Locate the cell with the specified text and output its (X, Y) center coordinate. 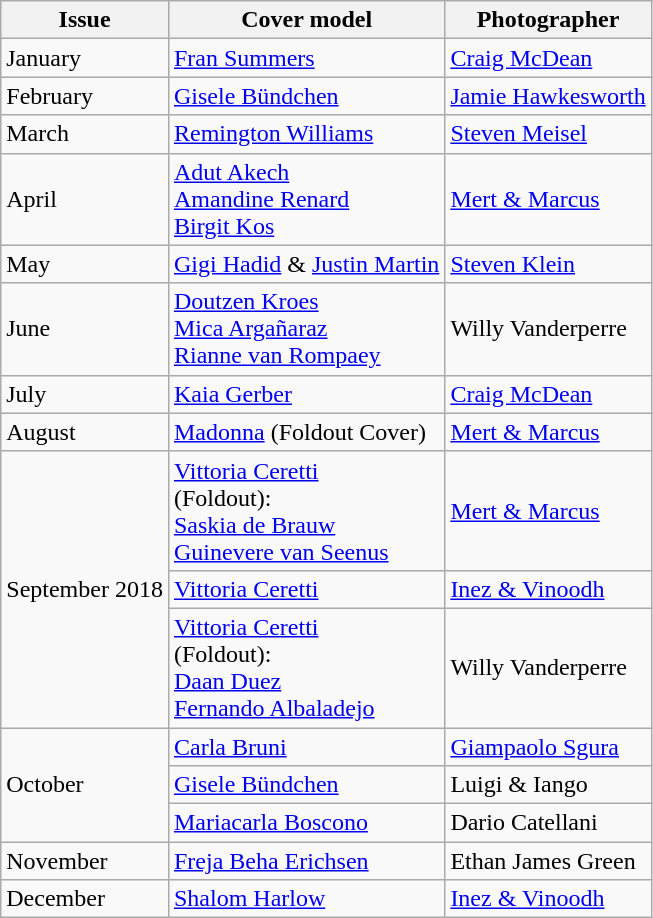
July (85, 394)
Freja Beha Erichsen (306, 861)
Mariacarla Boscono (306, 823)
March (85, 134)
Remington Williams (306, 134)
Fran Summers (306, 58)
December (85, 899)
June (85, 329)
Issue (85, 20)
Shalom Harlow (306, 899)
Doutzen KroesMica ArgañarazRianne van Rompaey (306, 329)
Luigi & Iango (548, 785)
September 2018 (85, 589)
Cover model (306, 20)
Ethan James Green (548, 861)
Madonna (Foldout Cover) (306, 432)
Steven Klein (548, 264)
Giampaolo Sgura (548, 747)
Jamie Hawkesworth (548, 96)
Photographer (548, 20)
Dario Catellani (548, 823)
Adut AkechAmandine RenardBirgit Kos (306, 199)
Gigi Hadid & Justin Martin (306, 264)
February (85, 96)
August (85, 432)
November (85, 861)
October (85, 785)
Vittoria Ceretti(Foldout):Daan DuezFernando Albaladejo (306, 668)
Kaia Gerber (306, 394)
Vittoria Ceretti (306, 589)
Steven Meisel (548, 134)
January (85, 58)
April (85, 199)
Carla Bruni (306, 747)
Vittoria Ceretti(Foldout):Saskia de BrauwGuinevere van Seenus (306, 510)
May (85, 264)
